Scan for the cell matching the given text and deliver its [X, Y] coordinate at center. 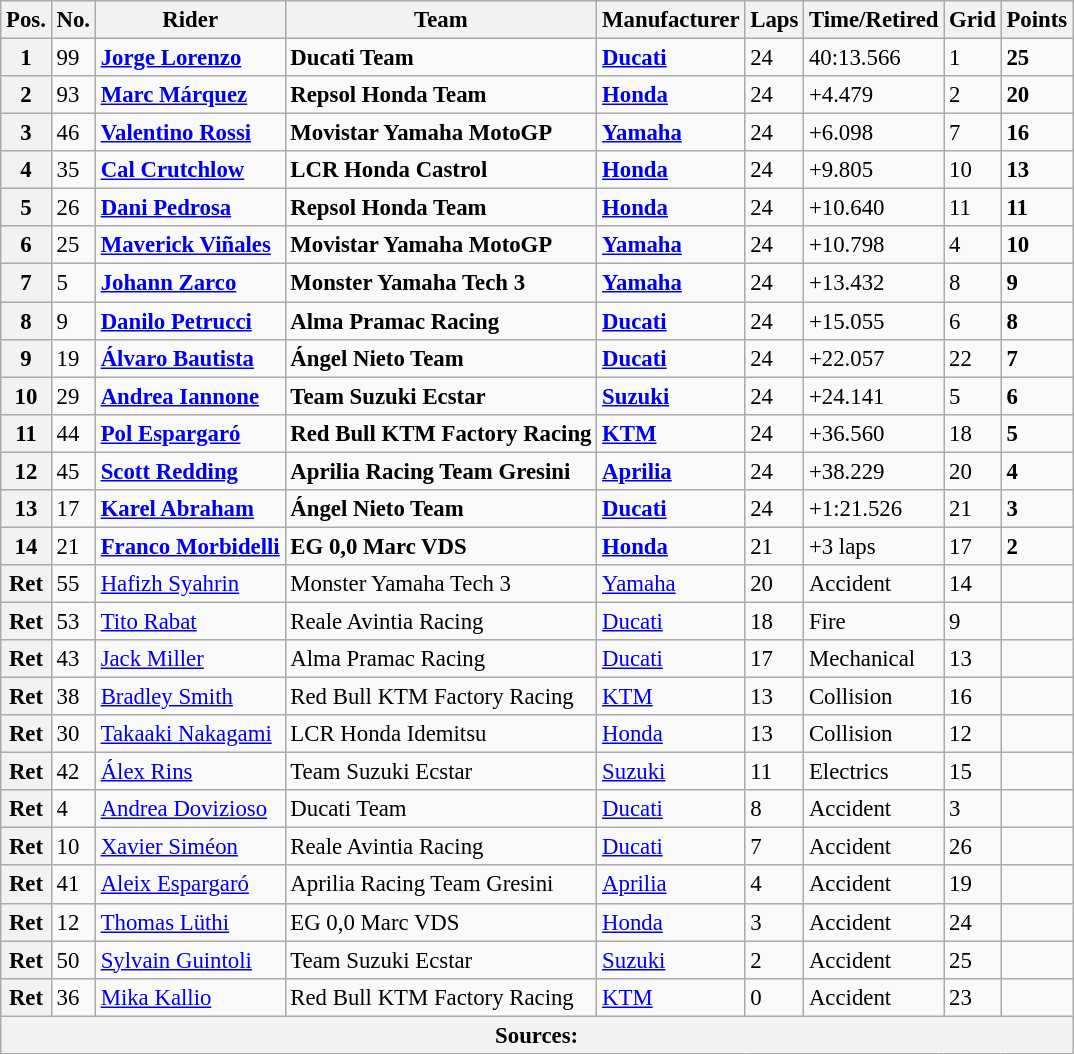
36 [73, 997]
Xavier Siméon [190, 847]
No. [73, 20]
LCR Honda Castrol [441, 170]
Sylvain Guintoli [190, 960]
Andrea Dovizioso [190, 809]
93 [73, 95]
Hafizh Syahrin [190, 584]
40:13.566 [874, 58]
Team [441, 20]
53 [73, 621]
+3 laps [874, 546]
Bradley Smith [190, 697]
38 [73, 697]
Points [1036, 20]
Mika Kallio [190, 997]
Mechanical [874, 659]
Takaaki Nakagami [190, 734]
Cal Crutchlow [190, 170]
Thomas Lüthi [190, 922]
+1:21.526 [874, 509]
+10.798 [874, 245]
+13.432 [874, 283]
Karel Abraham [190, 509]
LCR Honda Idemitsu [441, 734]
Sources: [537, 1035]
99 [73, 58]
Aleix Espargaró [190, 885]
Rider [190, 20]
22 [972, 358]
Franco Morbidelli [190, 546]
Pos. [26, 20]
+36.560 [874, 433]
29 [73, 396]
+24.141 [874, 396]
42 [73, 772]
0 [774, 997]
23 [972, 997]
46 [73, 133]
Tito Rabat [190, 621]
+15.055 [874, 321]
45 [73, 471]
Johann Zarco [190, 283]
Maverick Viñales [190, 245]
Grid [972, 20]
Dani Pedrosa [190, 208]
+9.805 [874, 170]
+6.098 [874, 133]
Laps [774, 20]
Scott Redding [190, 471]
Jack Miller [190, 659]
41 [73, 885]
Time/Retired [874, 20]
15 [972, 772]
Álvaro Bautista [190, 358]
Marc Márquez [190, 95]
35 [73, 170]
50 [73, 960]
+4.479 [874, 95]
Manufacturer [671, 20]
Jorge Lorenzo [190, 58]
+38.229 [874, 471]
55 [73, 584]
Fire [874, 621]
Álex Rins [190, 772]
+22.057 [874, 358]
Andrea Iannone [190, 396]
Pol Espargaró [190, 433]
Electrics [874, 772]
Valentino Rossi [190, 133]
30 [73, 734]
Danilo Petrucci [190, 321]
44 [73, 433]
43 [73, 659]
+10.640 [874, 208]
